Scan for the cell matching the given text and deliver its (X, Y) coordinate at center. 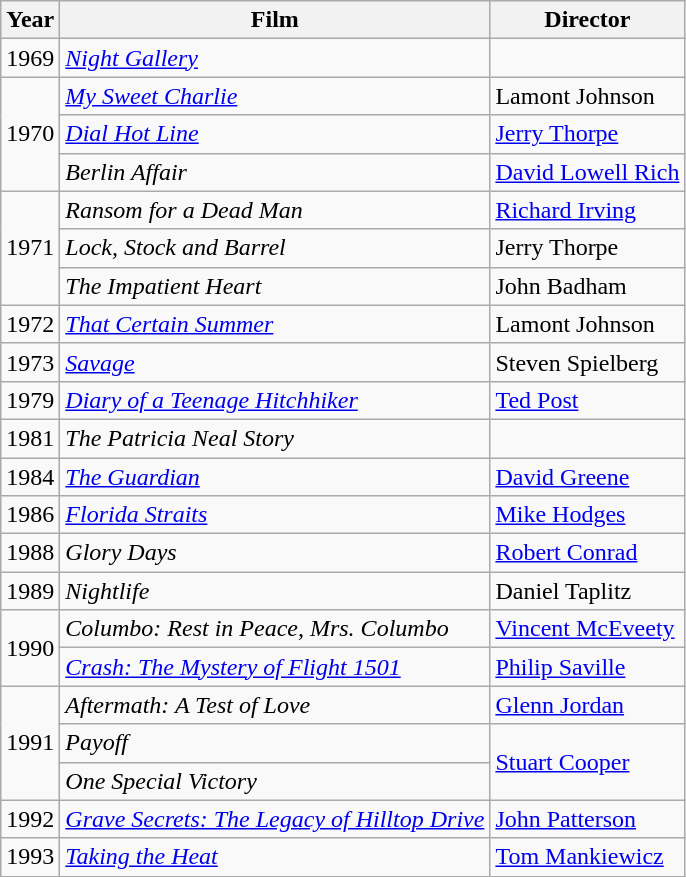
1988 (30, 553)
1970 (30, 134)
1979 (30, 400)
Glenn Jordan (588, 705)
1969 (30, 58)
1990 (30, 648)
Diary of a Teenage Hitchhiker (275, 400)
Berlin Affair (275, 172)
Ransom for a Dead Man (275, 210)
Crash: The Mystery of Flight 1501 (275, 667)
Grave Secrets: The Legacy of Hilltop Drive (275, 819)
Columbo: Rest in Peace, Mrs. Columbo (275, 629)
The Impatient Heart (275, 286)
Year (30, 20)
My Sweet Charlie (275, 96)
1973 (30, 362)
Daniel Taplitz (588, 591)
David Greene (588, 477)
1991 (30, 743)
The Patricia Neal Story (275, 438)
Payoff (275, 743)
1972 (30, 324)
Glory Days (275, 553)
Vincent McEveety (588, 629)
Richard Irving (588, 210)
Ted Post (588, 400)
Lock, Stock and Barrel (275, 248)
Film (275, 20)
1993 (30, 857)
Stuart Cooper (588, 762)
1992 (30, 819)
1971 (30, 248)
That Certain Summer (275, 324)
1989 (30, 591)
Taking the Heat (275, 857)
Philip Saville (588, 667)
Florida Straits (275, 515)
Aftermath: A Test of Love (275, 705)
Savage (275, 362)
Night Gallery (275, 58)
1986 (30, 515)
Mike Hodges (588, 515)
Dial Hot Line (275, 134)
John Badham (588, 286)
Director (588, 20)
David Lowell Rich (588, 172)
1981 (30, 438)
One Special Victory (275, 781)
1984 (30, 477)
Tom Mankiewicz (588, 857)
Nightlife (275, 591)
Steven Spielberg (588, 362)
John Patterson (588, 819)
The Guardian (275, 477)
Robert Conrad (588, 553)
